Provide the [x, y] coordinate of the cell's center where the given text is located.  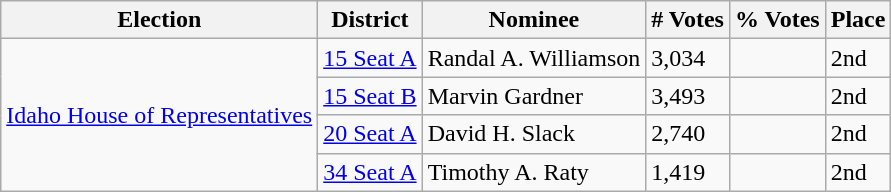
20 Seat A [370, 134]
15 Seat B [370, 96]
Randal A. Williamson [534, 58]
Timothy A. Raty [534, 172]
34 Seat A [370, 172]
Marvin Gardner [534, 96]
Place [858, 20]
1,419 [688, 172]
Nominee [534, 20]
District [370, 20]
Idaho House of Representatives [160, 115]
Election [160, 20]
2,740 [688, 134]
# Votes [688, 20]
3,034 [688, 58]
15 Seat A [370, 58]
3,493 [688, 96]
David H. Slack [534, 134]
% Votes [777, 20]
